Output the (x, y) coordinate of the center of the cell containing the given text.  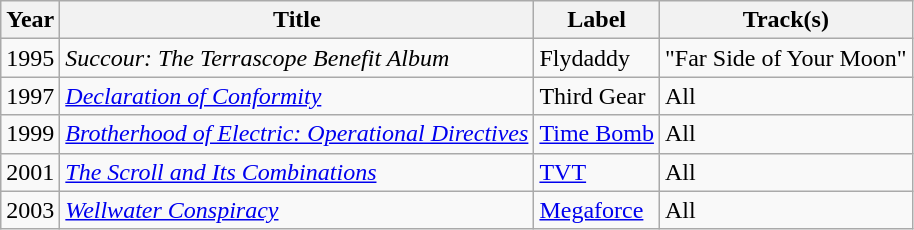
1995 (30, 58)
Brotherhood of Electric: Operational Directives (297, 134)
2003 (30, 210)
Label (597, 20)
Track(s) (786, 20)
2001 (30, 172)
1997 (30, 96)
"Far Side of Your Moon" (786, 58)
Flydaddy (597, 58)
The Scroll and Its Combinations (297, 172)
Third Gear (597, 96)
Title (297, 20)
Wellwater Conspiracy (297, 210)
Year (30, 20)
1999 (30, 134)
Time Bomb (597, 134)
Declaration of Conformity (297, 96)
Succour: The Terrascope Benefit Album (297, 58)
Megaforce (597, 210)
TVT (597, 172)
